Extract the [X, Y] coordinate from the center of the cell holding the provided text.  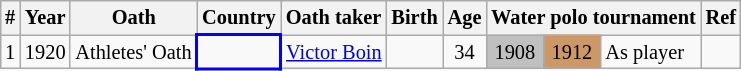
Birth [415, 17]
Water polo tournament [593, 17]
As player [650, 52]
Athletes' Oath [134, 52]
1920 [45, 52]
1 [10, 52]
Oath [134, 17]
1908 [514, 52]
Country [238, 17]
# [10, 17]
Ref [721, 17]
Victor Boin [333, 52]
Age [465, 17]
Oath taker [333, 17]
1912 [572, 52]
Year [45, 17]
34 [465, 52]
